Find where the given text appears and provide that cell's center as (x, y) coordinate. 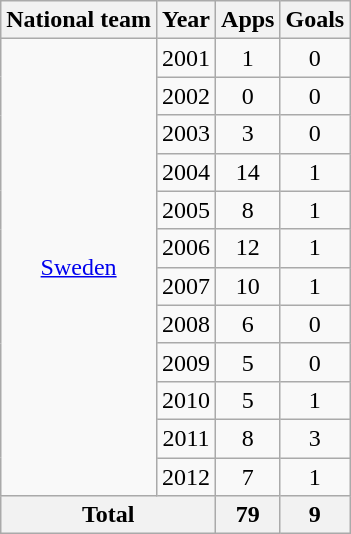
Goals (315, 20)
Sweden (79, 268)
2009 (186, 362)
9 (315, 515)
National team (79, 20)
10 (248, 286)
2005 (186, 210)
2002 (186, 96)
2006 (186, 248)
79 (248, 515)
2004 (186, 172)
14 (248, 172)
2001 (186, 58)
2011 (186, 438)
Apps (248, 20)
2007 (186, 286)
2012 (186, 477)
2008 (186, 324)
7 (248, 477)
2003 (186, 134)
Year (186, 20)
Total (108, 515)
6 (248, 324)
2010 (186, 400)
12 (248, 248)
